Output the [X, Y] coordinate of the center of the cell containing the given text.  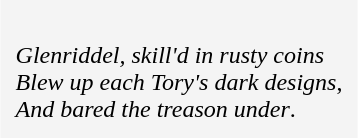
Glenriddel, skill'd in rusty coins Blew up each Tory's dark designs, And bared the treason under. [180, 69]
